Return [X, Y] of the center of cell containing provided text 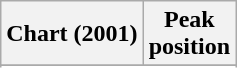
Chart (2001) [72, 34]
Peakposition [189, 34]
